Scan for the cell matching the given text and deliver its [X, Y] coordinate at center. 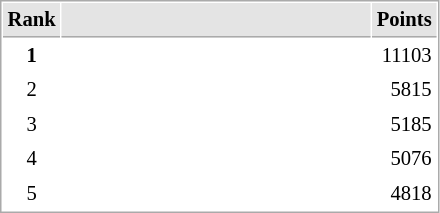
3 [32, 124]
1 [32, 56]
5185 [404, 124]
5076 [404, 158]
4818 [404, 194]
2 [32, 90]
11103 [404, 56]
Points [404, 20]
5 [32, 194]
5815 [404, 90]
Rank [32, 20]
4 [32, 158]
